From the cell containing the given text, extract its center point as (X, Y) coordinate. 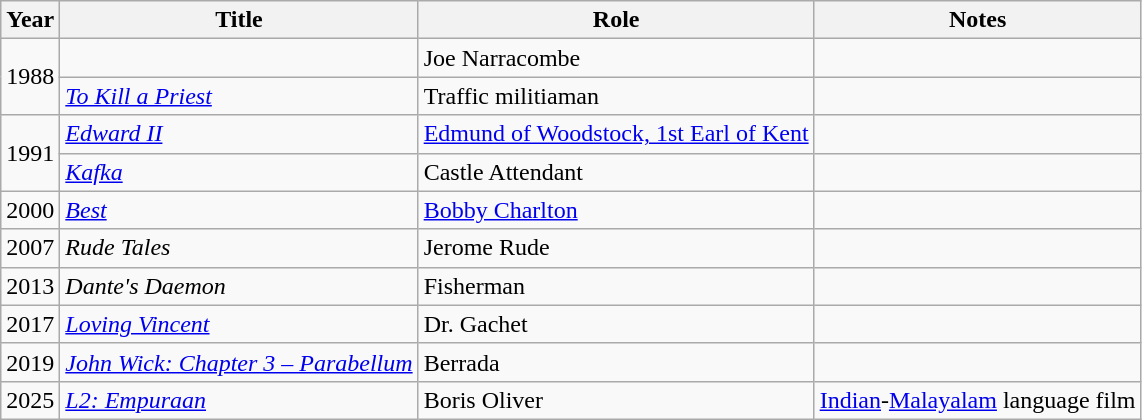
Title (239, 20)
To Kill a Priest (239, 96)
L2: Empuraan (239, 400)
Loving Vincent (239, 324)
Traffic militiaman (616, 96)
Jerome Rude (616, 248)
Fisherman (616, 286)
2007 (30, 248)
2019 (30, 362)
Dante's Daemon (239, 286)
1988 (30, 77)
John Wick: Chapter 3 – Parabellum (239, 362)
Rude Tales (239, 248)
Bobby Charlton (616, 210)
1991 (30, 153)
Berrada (616, 362)
2000 (30, 210)
Indian-Malayalam language film (978, 400)
Kafka (239, 172)
Year (30, 20)
Edward II (239, 134)
2013 (30, 286)
Notes (978, 20)
Edmund of Woodstock, 1st Earl of Kent (616, 134)
2017 (30, 324)
Dr. Gachet (616, 324)
Castle Attendant (616, 172)
2025 (30, 400)
Boris Oliver (616, 400)
Joe Narracombe (616, 58)
Role (616, 20)
Best (239, 210)
